For the text-containing cell, return its midpoint in (x, y) coordinate format. 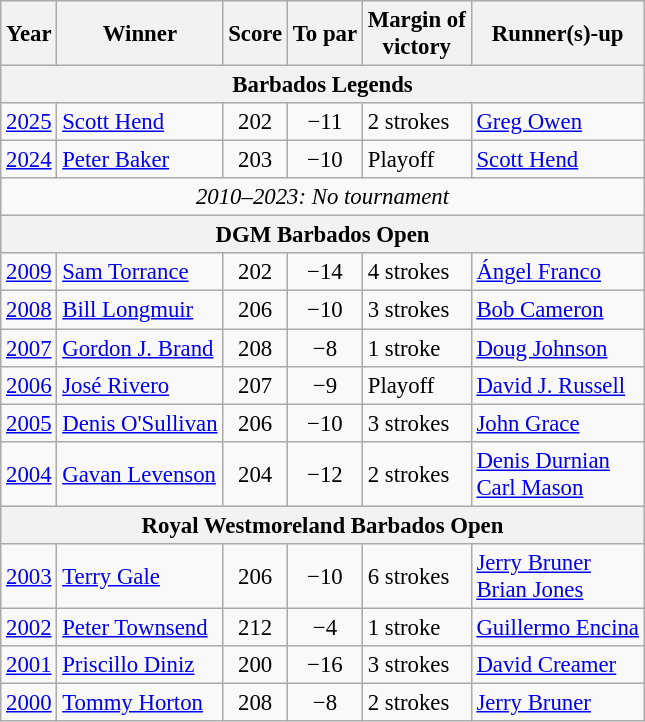
−4 (324, 627)
−16 (324, 665)
−14 (324, 273)
Priscillo Diniz (140, 665)
David J. Russell (558, 385)
2009 (29, 273)
204 (256, 474)
203 (256, 160)
Royal Westmoreland Barbados Open (323, 525)
2025 (29, 122)
Peter Baker (140, 160)
−11 (324, 122)
Sam Torrance (140, 273)
2003 (29, 576)
6 strokes (416, 576)
Peter Townsend (140, 627)
2004 (29, 474)
Jerry Bruner (558, 702)
2001 (29, 665)
Winner (140, 34)
Terry Gale (140, 576)
4 strokes (416, 273)
Doug Johnson (558, 348)
2024 (29, 160)
Ángel Franco (558, 273)
2008 (29, 310)
Gordon J. Brand (140, 348)
2006 (29, 385)
Margin ofvictory (416, 34)
2005 (29, 423)
Denis O'Sullivan (140, 423)
Barbados Legends (323, 85)
José Rivero (140, 385)
Score (256, 34)
Year (29, 34)
2007 (29, 348)
−12 (324, 474)
2000 (29, 702)
207 (256, 385)
Tommy Horton (140, 702)
Bill Longmuir (140, 310)
Greg Owen (558, 122)
Runner(s)-up (558, 34)
200 (256, 665)
Guillermo Encina (558, 627)
John Grace (558, 423)
212 (256, 627)
DGM Barbados Open (323, 235)
2002 (29, 627)
David Creamer (558, 665)
−9 (324, 385)
Jerry Bruner Brian Jones (558, 576)
2010–2023: No tournament (323, 197)
To par (324, 34)
Gavan Levenson (140, 474)
Bob Cameron (558, 310)
Denis Durnian Carl Mason (558, 474)
